Return (X, Y) of the center of cell containing provided text 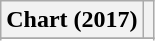
Chart (2017) (72, 20)
